Detect which cell encompasses the target text, then output its [x, y] center coordinate. 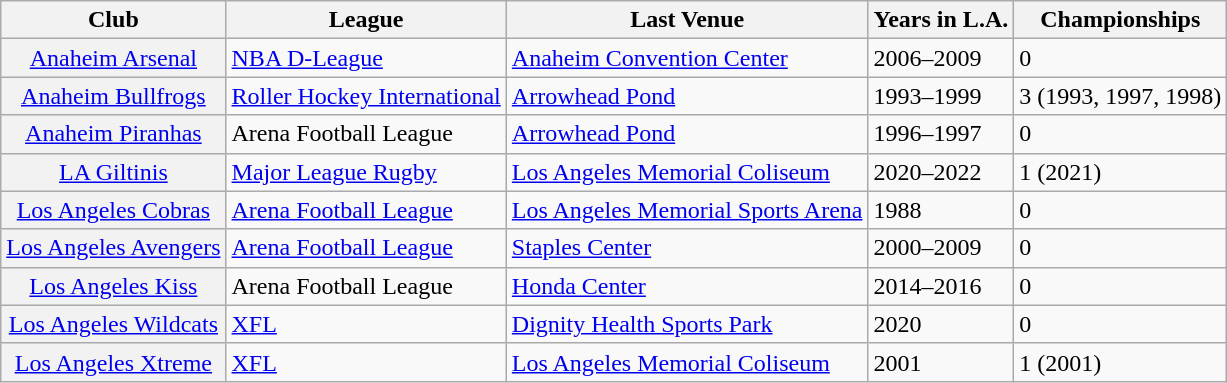
Los Angeles Kiss [114, 286]
Anaheim Convention Center [687, 58]
2006–2009 [941, 58]
2020–2022 [941, 172]
Los Angeles Xtreme [114, 362]
2000–2009 [941, 248]
1993–1999 [941, 96]
Anaheim Piranhas [114, 134]
Anaheim Arsenal [114, 58]
3 (1993, 1997, 1998) [1120, 96]
Anaheim Bullfrogs [114, 96]
NBA D-League [366, 58]
1988 [941, 210]
2001 [941, 362]
LA Giltinis [114, 172]
Years in L.A. [941, 20]
Los Angeles Wildcats [114, 324]
Club [114, 20]
1 (2001) [1120, 362]
2014–2016 [941, 286]
Major League Rugby [366, 172]
Los Angeles Avengers [114, 248]
Los Angeles Memorial Sports Arena [687, 210]
Championships [1120, 20]
Los Angeles Cobras [114, 210]
1 (2021) [1120, 172]
League [366, 20]
Honda Center [687, 286]
Staples Center [687, 248]
Last Venue [687, 20]
2020 [941, 324]
Dignity Health Sports Park [687, 324]
1996–1997 [941, 134]
Roller Hockey International [366, 96]
